Pinpoint the cell where the given text exists, returning its (X, Y) midpoint coordinate. 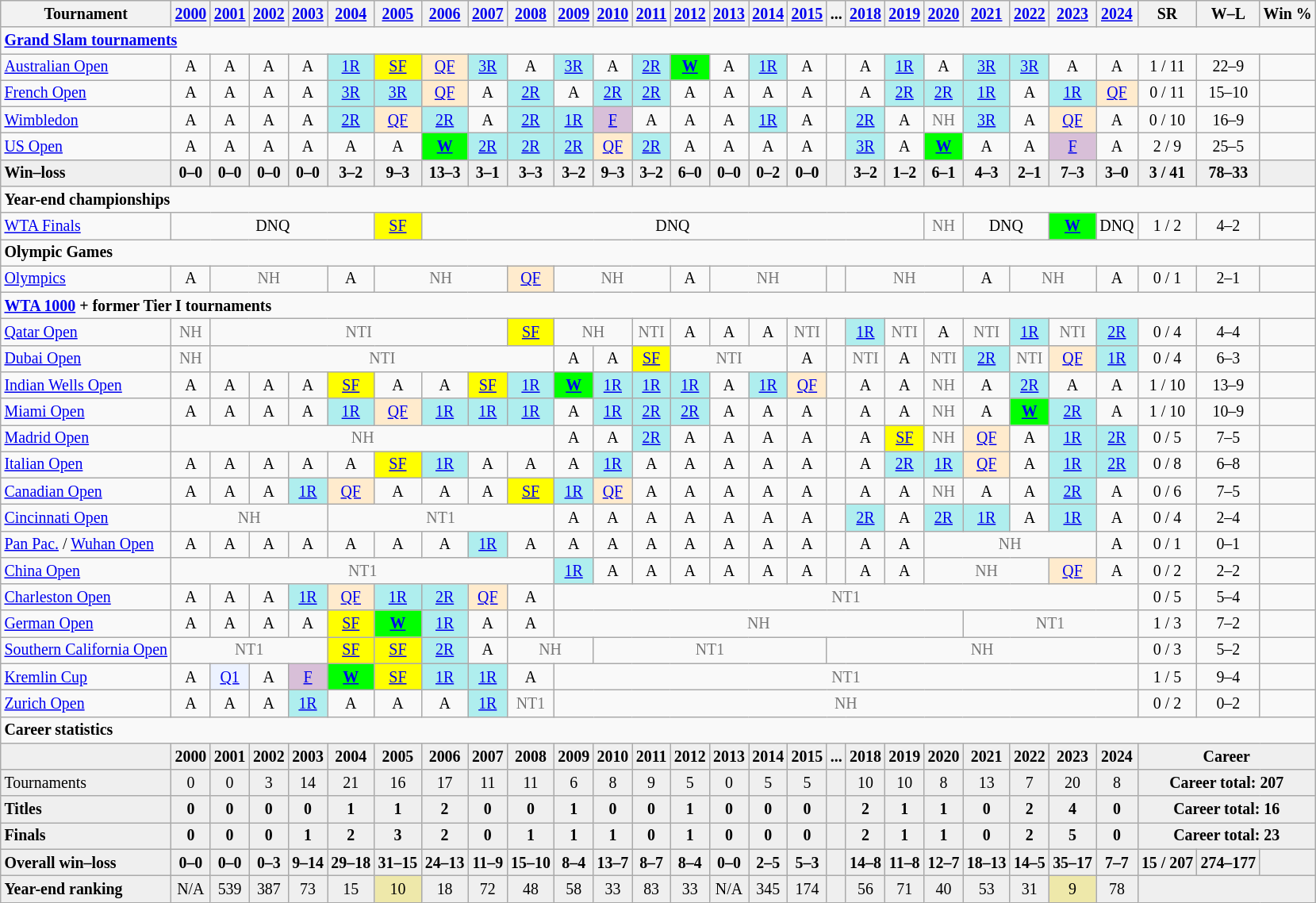
4–3 (987, 173)
Overall win–loss (86, 863)
7–2 (1228, 624)
274–177 (1228, 863)
Olympics (86, 279)
Win % (1287, 14)
6–1 (944, 173)
Indian Wells Open (86, 386)
387 (268, 889)
15 / 207 (1168, 863)
13 (987, 782)
Tournaments (86, 782)
7–7 (1117, 863)
24–13 (444, 863)
WTA 1000 + former Tier I tournaments (658, 306)
83 (651, 889)
31–15 (398, 863)
Year-end ranking (86, 889)
14 (308, 782)
0 / 6 (1168, 492)
SR (1168, 14)
58 (574, 889)
W–L (1228, 14)
22–9 (1228, 67)
9–14 (308, 863)
4–4 (1228, 332)
16–9 (1228, 121)
German Open (86, 624)
15 (351, 889)
13–3 (444, 173)
72 (487, 889)
2–4 (1228, 517)
0 / 11 (1168, 94)
Charleston Open (86, 597)
2 / 9 (1168, 146)
Canadian Open (86, 492)
4–2 (1228, 225)
Career statistics (658, 730)
539 (230, 889)
29–18 (351, 863)
Italian Open (86, 465)
1 / 3 (1168, 624)
13–9 (1228, 386)
35–17 (1072, 863)
5–2 (1228, 651)
25–5 (1228, 146)
174 (808, 889)
Wimbledon (86, 121)
Titles (86, 809)
Year-end championships (658, 200)
14–8 (865, 863)
4 (1072, 809)
1 / 2 (1168, 225)
48 (530, 889)
Zurich Open (86, 703)
Miami Open (86, 411)
31 (1030, 889)
French Open (86, 94)
Olympic Games (658, 252)
3–3 (530, 173)
1 / 5 (1168, 678)
71 (904, 889)
Pan Pac. / Wuhan Open (86, 544)
8–7 (651, 863)
1 / 11 (1168, 67)
73 (308, 889)
18–13 (987, 863)
Cincinnati Open (86, 517)
3 / 41 (1168, 173)
2–2 (1228, 571)
7 (1030, 782)
13–7 (612, 863)
21 (351, 782)
40 (944, 889)
Career total: 16 (1226, 809)
Dubai Open (86, 359)
Career total: 207 (1226, 782)
Southern California Open (86, 651)
Win–loss (86, 173)
5–3 (808, 863)
Australian Open (86, 67)
6–3 (1228, 359)
7–3 (1072, 173)
Madrid Open (86, 438)
US Open (86, 146)
Grand Slam tournaments (658, 40)
5–4 (1228, 597)
0–3 (268, 863)
Career total: 23 (1226, 836)
18 (444, 889)
Tournament (86, 14)
16 (398, 782)
20 (1072, 782)
3–0 (1117, 173)
WTA Finals (86, 225)
345 (768, 889)
78–33 (1228, 173)
Career (1226, 757)
Finals (86, 836)
1–2 (904, 173)
56 (865, 889)
0 / 8 (1168, 465)
17 (444, 782)
Kremlin Cup (86, 678)
10–9 (1228, 411)
53 (987, 889)
12–7 (944, 863)
11–8 (904, 863)
6 (574, 782)
Qatar Open (86, 332)
China Open (86, 571)
Q1 (230, 678)
9–4 (1228, 678)
6–0 (690, 173)
3–1 (487, 173)
0 / 10 (1168, 121)
0–1 (1228, 544)
78 (1117, 889)
6–8 (1228, 465)
2–5 (768, 863)
14–5 (1030, 863)
0 / 3 (1168, 651)
11–9 (487, 863)
